Locate the cell with the specified text and output its [x, y] center coordinate. 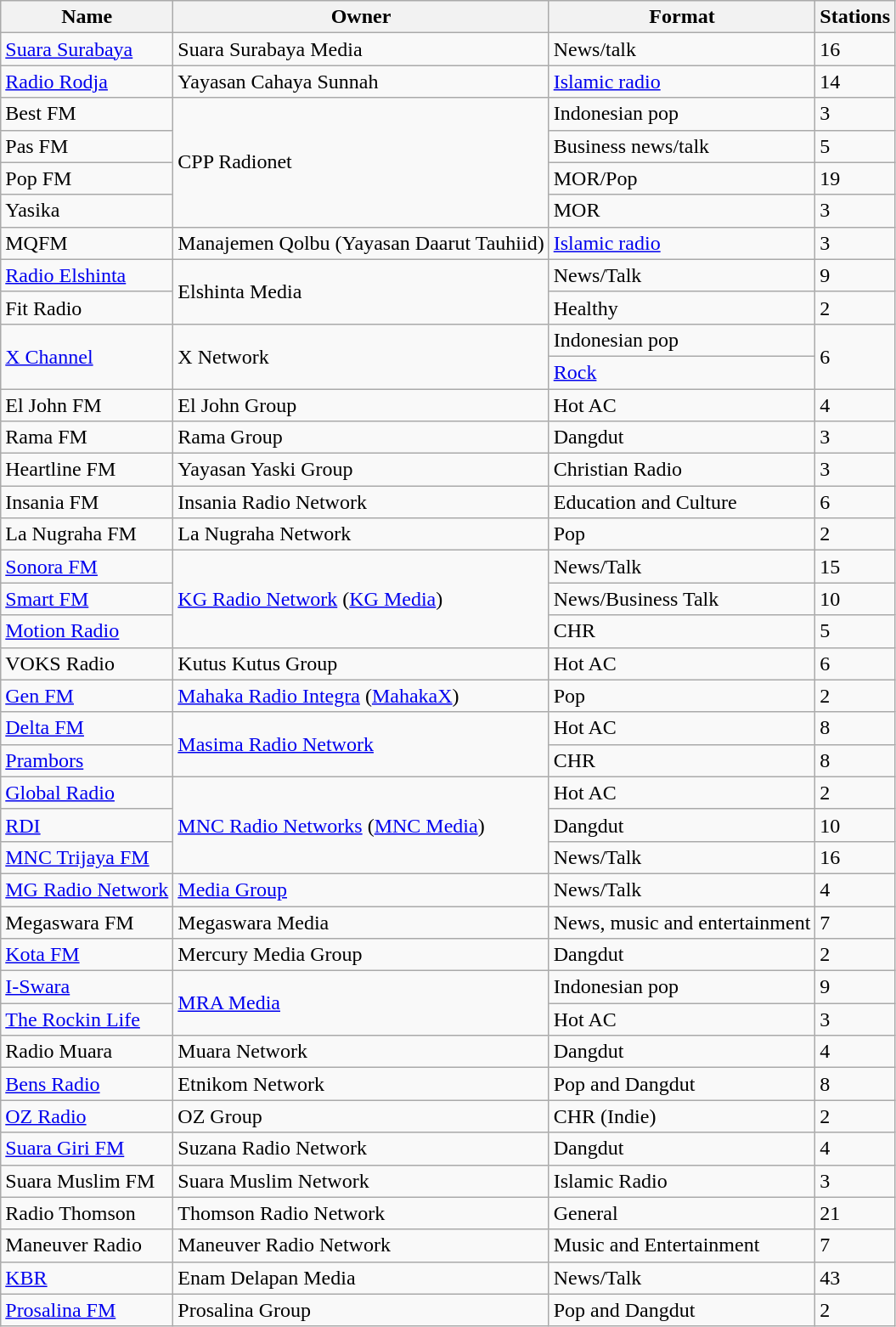
La Nugraha Network [361, 534]
Mercury Media Group [361, 955]
Media Group [361, 889]
Global Radio [87, 793]
News/talk [682, 49]
Suara Surabaya Media [361, 49]
Suara Giri FM [87, 1149]
Kota FM [87, 955]
Yayasan Cahaya Sunnah [361, 82]
Radio Rodja [87, 82]
Motion Radio [87, 631]
Smart FM [87, 599]
KBR [87, 1278]
X Channel [87, 356]
OZ Group [361, 1116]
News/Business Talk [682, 599]
I-Swara [87, 987]
The Rockin Life [87, 1019]
Radio Elshinta [87, 275]
Delta FM [87, 728]
El John Group [361, 405]
Suara Muslim FM [87, 1181]
Owner [361, 17]
Bens Radio [87, 1084]
Pas FM [87, 146]
Yasika [87, 211]
Megaswara Media [361, 922]
Format [682, 17]
Rock [682, 372]
Business news/talk [682, 146]
Radio Thomson [87, 1213]
14 [855, 82]
General [682, 1213]
Sonora FM [87, 567]
Suzana Radio Network [361, 1149]
Manajemen Qolbu (Yayasan Daarut Tauhiid) [361, 243]
CPP Radionet [361, 162]
X Network [361, 356]
El John FM [87, 405]
Best FM [87, 114]
19 [855, 178]
Masima Radio Network [361, 744]
MOR/Pop [682, 178]
Suara Surabaya [87, 49]
Prosalina Group [361, 1310]
Kutus Kutus Group [361, 663]
Name [87, 17]
MQFM [87, 243]
Prosalina FM [87, 1310]
Suara Muslim Network [361, 1181]
Prambors [87, 760]
Christian Radio [682, 470]
Maneuver Radio [87, 1245]
Gen FM [87, 696]
43 [855, 1278]
Healthy [682, 308]
VOKS Radio [87, 663]
Thomson Radio Network [361, 1213]
OZ Radio [87, 1116]
Maneuver Radio Network [361, 1245]
Etnikom Network [361, 1084]
21 [855, 1213]
Elshinta Media [361, 291]
KG Radio Network (KG Media) [361, 599]
MRA Media [361, 1003]
Muara Network [361, 1052]
Stations [855, 17]
News, music and entertainment [682, 922]
Megaswara FM [87, 922]
15 [855, 567]
RDI [87, 825]
MNC Radio Networks (MNC Media) [361, 825]
Rama Group [361, 438]
Music and Entertainment [682, 1245]
Insania Radio Network [361, 502]
Education and Culture [682, 502]
MOR [682, 211]
Islamic Radio [682, 1181]
Rama FM [87, 438]
Mahaka Radio Integra (MahakaX) [361, 696]
Insania FM [87, 502]
CHR (Indie) [682, 1116]
Heartline FM [87, 470]
La Nugraha FM [87, 534]
MNC Trijaya FM [87, 857]
Pop FM [87, 178]
Enam Delapan Media [361, 1278]
Fit Radio [87, 308]
Radio Muara [87, 1052]
MG Radio Network [87, 889]
Yayasan Yaski Group [361, 470]
